Capture the cell that displays the provided text and extract its [x, y] central coordinate. 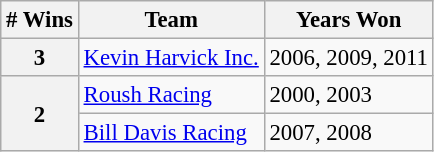
Years Won [348, 20]
3 [40, 58]
Kevin Harvick Inc. [171, 58]
Roush Racing [171, 95]
Team [171, 20]
2007, 2008 [348, 133]
2000, 2003 [348, 95]
Bill Davis Racing [171, 133]
2 [40, 114]
2006, 2009, 2011 [348, 58]
# Wins [40, 20]
